Determine the [x, y] coordinate at the center of the cell enclosing the given text.  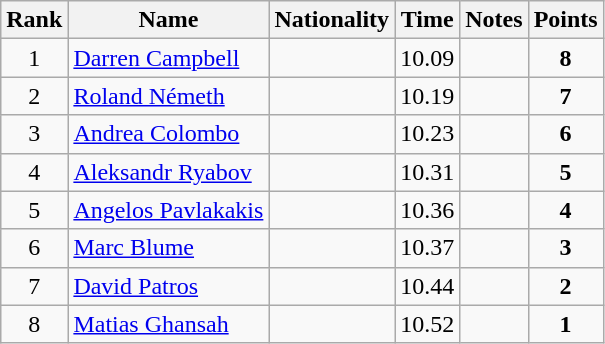
10.23 [428, 134]
Points [566, 20]
Darren Campbell [168, 58]
10.37 [428, 248]
10.52 [428, 324]
Marc Blume [168, 248]
Nationality [332, 20]
10.36 [428, 210]
Notes [494, 20]
Roland Németh [168, 96]
Angelos Pavlakakis [168, 210]
10.31 [428, 172]
Rank [34, 20]
David Patros [168, 286]
10.19 [428, 96]
10.44 [428, 286]
Aleksandr Ryabov [168, 172]
Name [168, 20]
Time [428, 20]
10.09 [428, 58]
Matias Ghansah [168, 324]
Andrea Colombo [168, 134]
